From the cell containing the given text, extract its center point as (X, Y) coordinate. 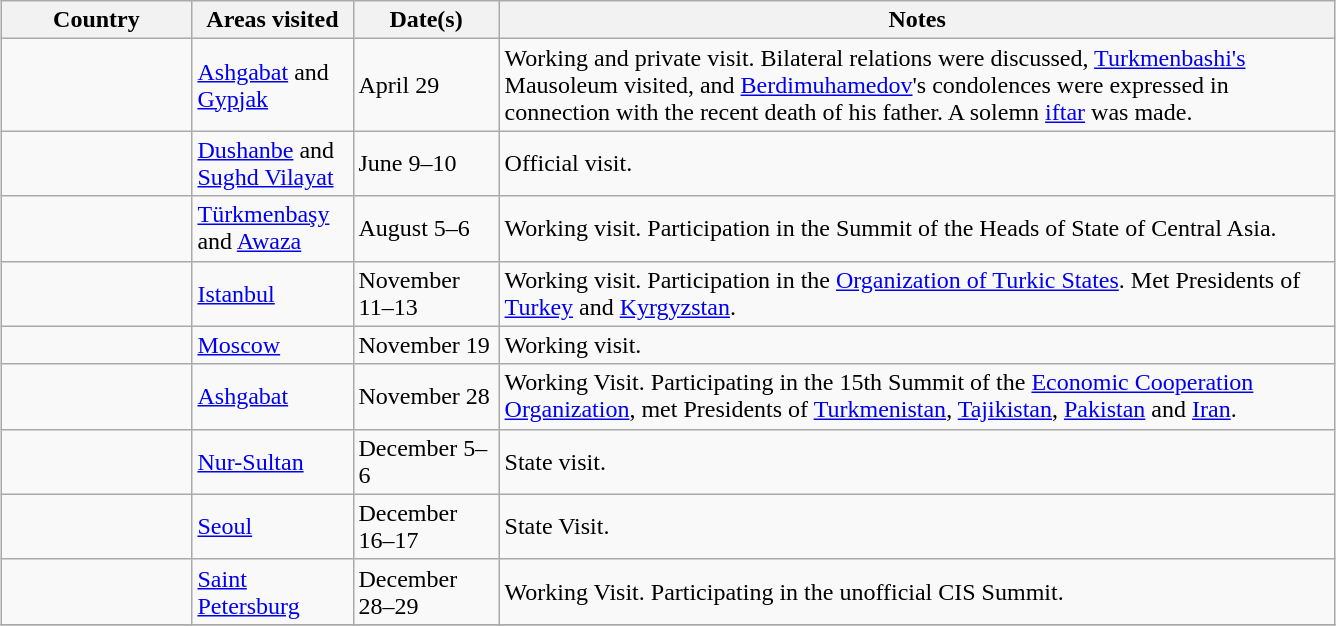
Saint Petersburg (272, 592)
December 28–29 (426, 592)
December 5–6 (426, 462)
Ashgabat and Gypjak (272, 85)
Official visit. (917, 164)
November 28 (426, 396)
Ashgabat (272, 396)
Working visit. (917, 345)
State Visit. (917, 526)
Working Visit. Participating in the unofficial CIS Summit. (917, 592)
Türkmenbaşy and Awaza (272, 228)
Moscow (272, 345)
August 5–6 (426, 228)
Istanbul (272, 294)
Notes (917, 20)
Working visit. Participation in the Organization of Turkic States. Met Presidents of Turkey and Kyrgyzstan. (917, 294)
Working visit. Participation in the Summit of the Heads of State of Central Asia. (917, 228)
Seoul (272, 526)
December 16–17 (426, 526)
April 29 (426, 85)
November 19 (426, 345)
Areas visited (272, 20)
June 9–10 (426, 164)
Date(s) (426, 20)
November 11–13 (426, 294)
Country (96, 20)
Dushanbe and Sughd Vilayat (272, 164)
State visit. (917, 462)
Nur-Sultan (272, 462)
